Return [X, Y] of the center of cell containing provided text 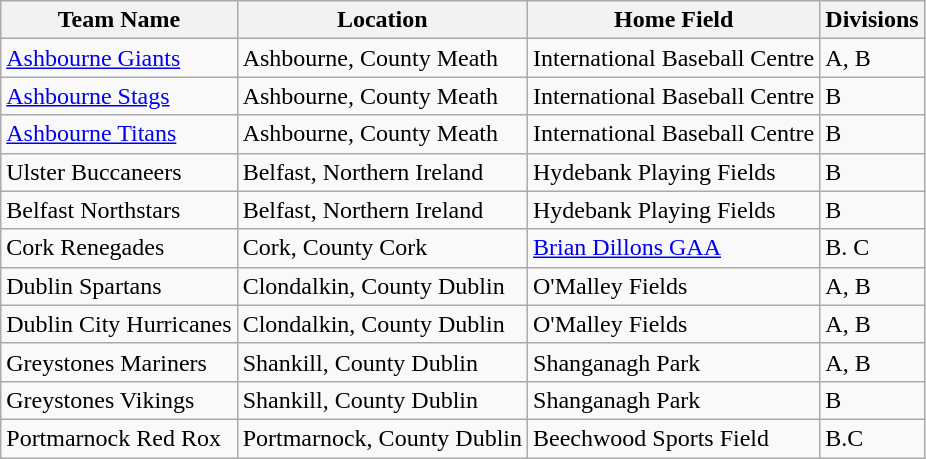
B.C [872, 438]
Home Field [674, 20]
Divisions [872, 20]
Team Name [119, 20]
Ulster Buccaneers [119, 172]
Ashbourne Titans [119, 134]
Ashbourne Stags [119, 96]
Cork Renegades [119, 248]
Belfast Northstars [119, 210]
Ashbourne Giants [119, 58]
Dublin Spartans [119, 286]
Dublin City Hurricanes [119, 324]
Portmarnock Red Rox [119, 438]
Brian Dillons GAA [674, 248]
Portmarnock, County Dublin [382, 438]
Cork, County Cork [382, 248]
Greystones Mariners [119, 362]
B. C [872, 248]
Beechwood Sports Field [674, 438]
Location [382, 20]
Greystones Vikings [119, 400]
